From the cell containing the given text, extract its center point as (X, Y) coordinate. 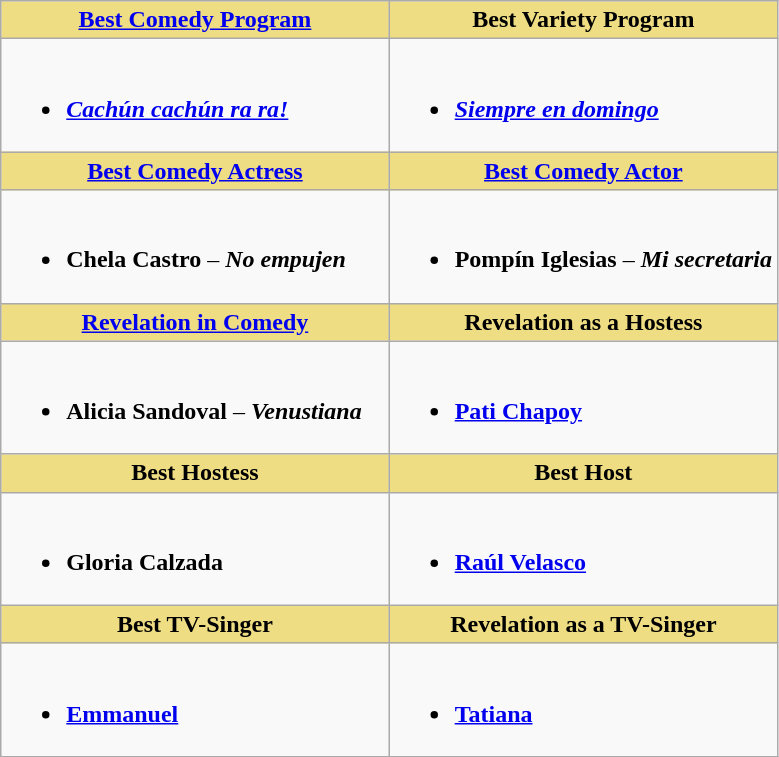
Emmanuel (195, 700)
Siempre en domingo (583, 96)
Revelation as a Hostess (583, 322)
Best Comedy Actor (583, 171)
Cachún cachún ra ra! (195, 96)
Best Comedy Program (195, 20)
Raúl Velasco (583, 548)
Alicia Sandoval – Venustiana (195, 398)
Gloria Calzada (195, 548)
Chela Castro – No empujen (195, 246)
Best TV-Singer (195, 624)
Revelation as a TV-Singer (583, 624)
Revelation in Comedy (195, 322)
Pati Chapoy (583, 398)
Tatiana (583, 700)
Pompín Iglesias – Mi secretaria (583, 246)
Best Host (583, 473)
Best Hostess (195, 473)
Best Variety Program (583, 20)
Best Comedy Actress (195, 171)
